Provide the (x, y) coordinate of the cell's center where the given text is located.  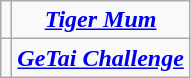
Tiger Mum (101, 20)
GeTai Challenge (101, 58)
